Identify which cell holds the provided text, then report its (X, Y) central coordinate. 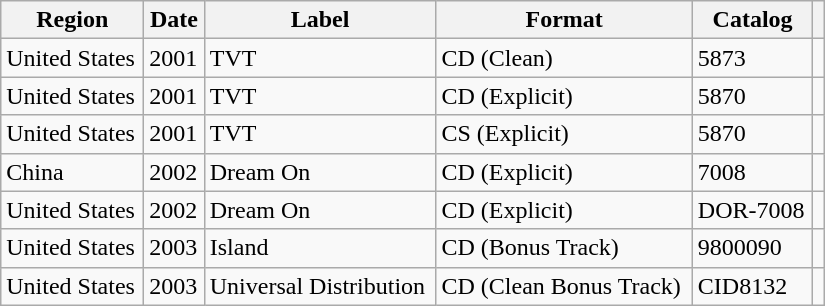
Label (320, 20)
Island (320, 248)
CD (Clean Bonus Track) (564, 286)
CD (Bonus Track) (564, 248)
Universal Distribution (320, 286)
Region (72, 20)
Format (564, 20)
CID8132 (752, 286)
5873 (752, 58)
CS (Explicit) (564, 134)
CD (Clean) (564, 58)
Catalog (752, 20)
9800090 (752, 248)
Date (174, 20)
China (72, 172)
7008 (752, 172)
DOR-7008 (752, 210)
